Provide the [x, y] coordinate of the cell's center where the given text is located.  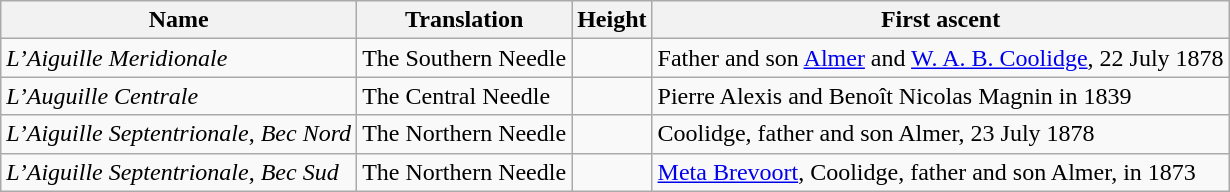
Father and son Almer and W. A. B. Coolidge, 22 July 1878 [940, 58]
Name [179, 20]
Meta Brevoort, Coolidge, father and son Almer, in 1873 [940, 172]
Pierre Alexis and Benoît Nicolas Magnin in 1839 [940, 96]
The Southern Needle [464, 58]
L’Aiguille Septentrionale, Bec Nord [179, 134]
Translation [464, 20]
First ascent [940, 20]
L’Aiguille Septentrionale, Bec Sud [179, 172]
Coolidge, father and son Almer, 23 July 1878 [940, 134]
L’Auguille Centrale [179, 96]
Height [612, 20]
The Central Needle [464, 96]
L’Aiguille Meridionale [179, 58]
